Pinpoint the cell where the given text exists, returning its (X, Y) midpoint coordinate. 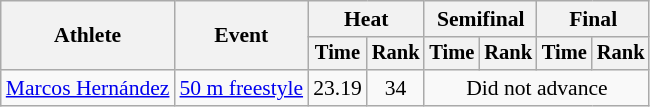
50 m freestyle (241, 88)
34 (396, 88)
Event (241, 36)
Semifinal (480, 19)
23.19 (338, 88)
Heat (366, 19)
Athlete (88, 36)
Final (593, 19)
Marcos Hernández (88, 88)
Did not advance (536, 88)
